Provide the (X, Y) coordinate of the cell's center where the given text is located.  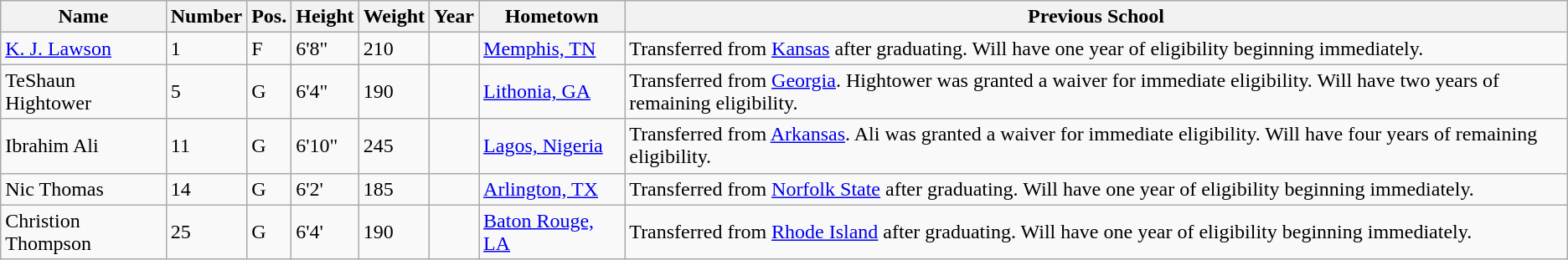
6'4" (325, 92)
K. J. Lawson (84, 48)
Lagos, Nigeria (552, 145)
Transferred from Arkansas. Ali was granted a waiver for immediate eligibility. Will have four years of remaining eligibility. (1096, 145)
Christion Thompson (84, 232)
Lithonia, GA (552, 92)
Baton Rouge, LA (552, 232)
Hometown (552, 17)
Transferred from Norfolk State after graduating. Will have one year of eligibility beginning immediately. (1096, 189)
Year (454, 17)
6'10" (325, 145)
14 (206, 189)
6'8" (325, 48)
5 (206, 92)
Weight (394, 17)
245 (394, 145)
Previous School (1096, 17)
1 (206, 48)
6'2' (325, 189)
Memphis, TN (552, 48)
Nic Thomas (84, 189)
Pos. (270, 17)
Number (206, 17)
11 (206, 145)
Name (84, 17)
Ibrahim Ali (84, 145)
TeShaun Hightower (84, 92)
210 (394, 48)
Transferred from Rhode Island after graduating. Will have one year of eligibility beginning immediately. (1096, 232)
F (270, 48)
25 (206, 232)
185 (394, 189)
Arlington, TX (552, 189)
Transferred from Georgia. Hightower was granted a waiver for immediate eligibility. Will have two years of remaining eligibility. (1096, 92)
6'4' (325, 232)
Transferred from Kansas after graduating. Will have one year of eligibility beginning immediately. (1096, 48)
Height (325, 17)
